For the text-containing cell, return its midpoint in [x, y] coordinate format. 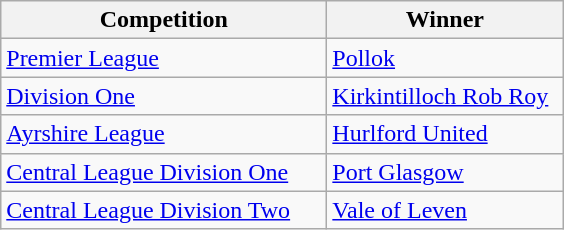
Port Glasgow [445, 172]
Competition [164, 20]
Central League Division Two [164, 210]
Kirkintilloch Rob Roy [445, 96]
Central League Division One [164, 172]
Pollok [445, 58]
Premier League [164, 58]
Hurlford United [445, 134]
Division One [164, 96]
Winner [445, 20]
Ayrshire League [164, 134]
Vale of Leven [445, 210]
